Locate the cell with the specified text and output its (X, Y) center coordinate. 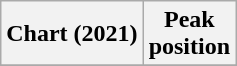
Chart (2021) (72, 34)
Peakposition (189, 34)
